From the cell containing the given text, extract its center point as [X, Y] coordinate. 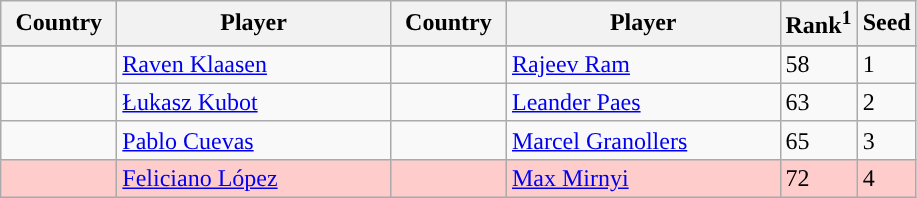
Marcel Granollers [643, 140]
65 [818, 140]
2 [886, 102]
Raven Klaasen [254, 64]
Leander Paes [643, 102]
58 [818, 64]
Feliciano López [254, 178]
4 [886, 178]
Rank1 [818, 24]
63 [818, 102]
Pablo Cuevas [254, 140]
Max Mirnyi [643, 178]
Rajeev Ram [643, 64]
72 [818, 178]
Seed [886, 24]
1 [886, 64]
3 [886, 140]
Łukasz Kubot [254, 102]
